Provide the (X, Y) coordinate of the cell's center where the given text is located.  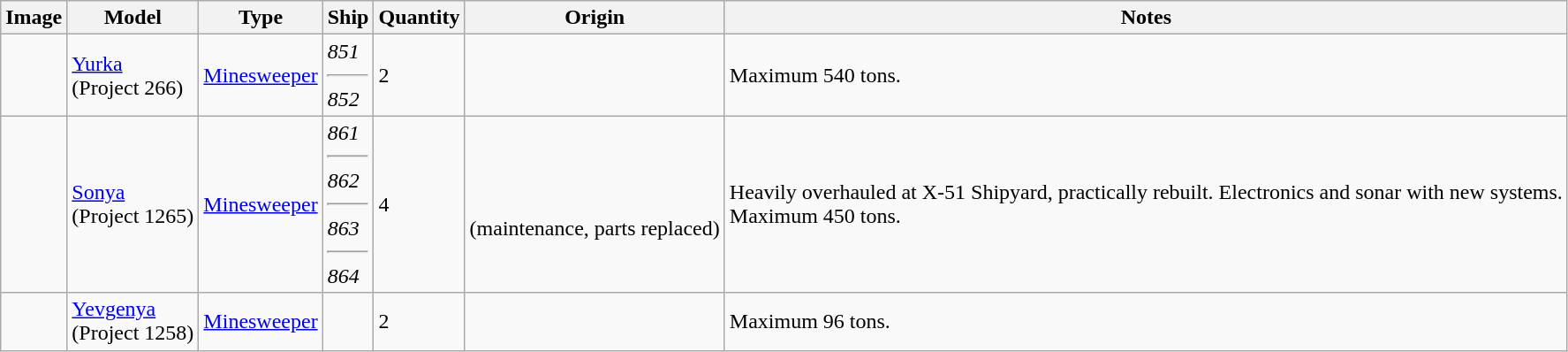
Quantity (419, 18)
Heavily overhauled at X-51 Shipyard, practically rebuilt. Electronics and sonar with new systems.Maximum 450 tons. (1146, 204)
Origin (595, 18)
Notes (1146, 18)
4 (419, 204)
851852 (348, 75)
Type (261, 18)
Yevgenya(Project 1258) (133, 322)
861862863864 (348, 204)
Ship (348, 18)
Model (133, 18)
Maximum 540 tons. (1146, 75)
Maximum 96 tons. (1146, 322)
Image (34, 18)
(maintenance, parts replaced) (595, 204)
Sonya(Project 1265) (133, 204)
Yurka(Project 266) (133, 75)
